For the text-containing cell, return its midpoint in [x, y] coordinate format. 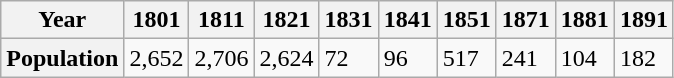
96 [408, 58]
1851 [466, 20]
1831 [348, 20]
1811 [222, 20]
1821 [286, 20]
2,652 [156, 58]
517 [466, 58]
104 [584, 58]
1841 [408, 20]
2,706 [222, 58]
1871 [526, 20]
Population [62, 58]
241 [526, 58]
2,624 [286, 58]
1891 [644, 20]
Year [62, 20]
182 [644, 58]
1801 [156, 20]
72 [348, 58]
1881 [584, 20]
